Return (X, Y) of the center of cell containing provided text 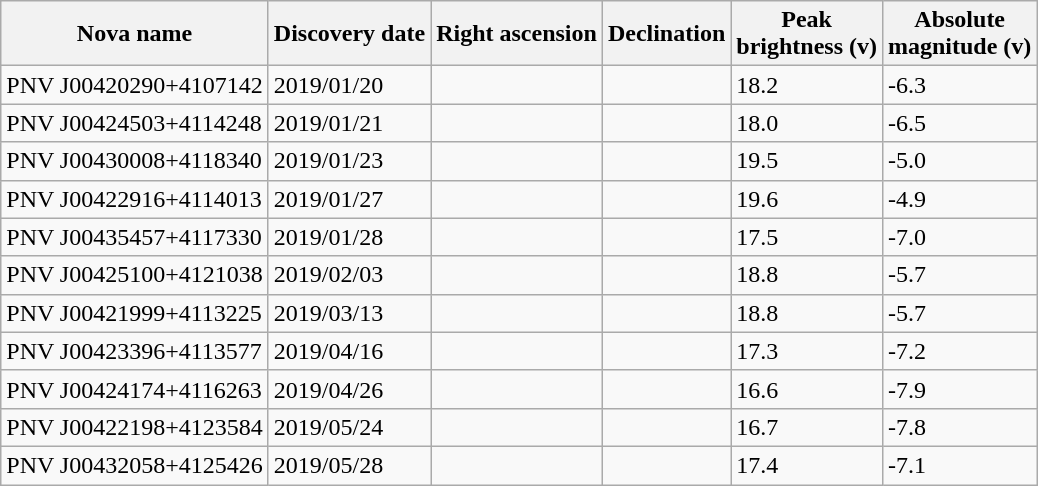
Discovery date (349, 34)
2019/04/26 (349, 389)
PNV J00435457+4117330 (135, 237)
2019/05/28 (349, 465)
PNV J00422916+4114013 (135, 199)
-7.8 (959, 427)
2019/01/28 (349, 237)
Absolutemagnitude (v) (959, 34)
PNV J00424503+4114248 (135, 123)
16.7 (807, 427)
18.2 (807, 85)
PNV J00432058+4125426 (135, 465)
2019/01/21 (349, 123)
2019/01/23 (349, 161)
Nova name (135, 34)
-7.1 (959, 465)
2019/03/13 (349, 313)
Right ascension (517, 34)
-5.0 (959, 161)
Peakbrightness (v) (807, 34)
2019/01/20 (349, 85)
16.6 (807, 389)
PNV J00425100+4121038 (135, 275)
PNV J00424174+4116263 (135, 389)
-6.5 (959, 123)
2019/05/24 (349, 427)
17.5 (807, 237)
17.3 (807, 351)
17.4 (807, 465)
19.6 (807, 199)
18.0 (807, 123)
Declination (666, 34)
-4.9 (959, 199)
PNV J00422198+4123584 (135, 427)
2019/04/16 (349, 351)
-6.3 (959, 85)
2019/02/03 (349, 275)
PNV J00430008+4118340 (135, 161)
2019/01/27 (349, 199)
PNV J00421999+4113225 (135, 313)
-7.0 (959, 237)
19.5 (807, 161)
-7.2 (959, 351)
-7.9 (959, 389)
PNV J00420290+4107142 (135, 85)
PNV J00423396+4113577 (135, 351)
